Find where the given text appears and provide that cell's center as (X, Y) coordinate. 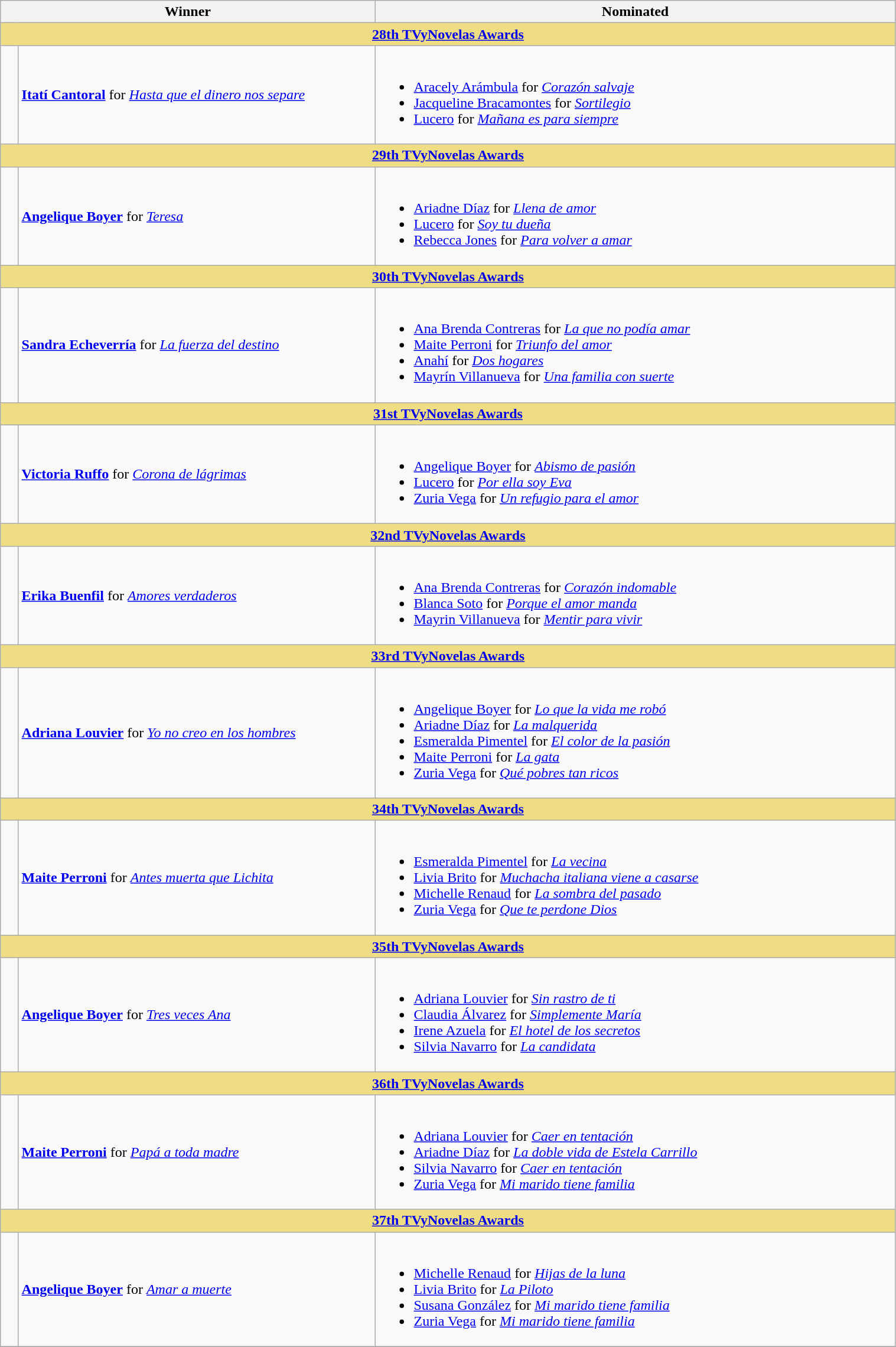
Victoria Ruffo for Corona de lágrimas (197, 474)
Nominated (636, 12)
Angelique Boyer for Amar a muerte (197, 1289)
30th TVyNovelas Awards (448, 276)
Sandra Echeverría for La fuerza del destino (197, 345)
Adriana Louvier for Yo no creo en los hombres (197, 733)
Ariadne Díaz for Llena de amorLucero for Soy tu dueñaRebecca Jones for Para volver a amar (636, 216)
34th TVyNovelas Awards (448, 809)
32nd TVyNovelas Awards (448, 535)
Angelique Boyer for Abismo de pasiónLucero for Por ella soy EvaZuria Vega for Un refugio para el amor (636, 474)
35th TVyNovelas Awards (448, 946)
29th TVyNovelas Awards (448, 155)
Michelle Renaud for Hijas de la lunaLivia Brito for La PilotoSusana González for Mi marido tiene familiaZuria Vega for Mi marido tiene familia (636, 1289)
Winner (188, 12)
Itatí Cantoral for Hasta que el dinero nos separe (197, 95)
Maite Perroni for Papá a toda madre (197, 1152)
Angelique Boyer for Tres veces Ana (197, 1015)
Aracely Arámbula for Corazón salvajeJacqueline Bracamontes for SortilegioLucero for Mañana es para siempre (636, 95)
Ana Brenda Contreras for La que no podía amarMaite Perroni for Triunfo del amorAnahí for Dos hogaresMayrín Villanueva for Una familia con suerte (636, 345)
Ana Brenda Contreras for Corazón indomableBlanca Soto for Porque el amor mandaMayrin Villanueva for Mentir para vivir (636, 596)
Adriana Louvier for Sin rastro de tiClaudia Álvarez for Simplemente MaríaIrene Azuela for El hotel de los secretosSilvia Navarro for La candidata (636, 1015)
Maite Perroni for Antes muerta que Lichita (197, 878)
Angelique Boyer for Teresa (197, 216)
36th TVyNovelas Awards (448, 1084)
37th TVyNovelas Awards (448, 1221)
28th TVyNovelas Awards (448, 34)
31st TVyNovelas Awards (448, 414)
Erika Buenfil for Amores verdaderos (197, 596)
33rd TVyNovelas Awards (448, 656)
